Capture the cell that displays the provided text and extract its [x, y] central coordinate. 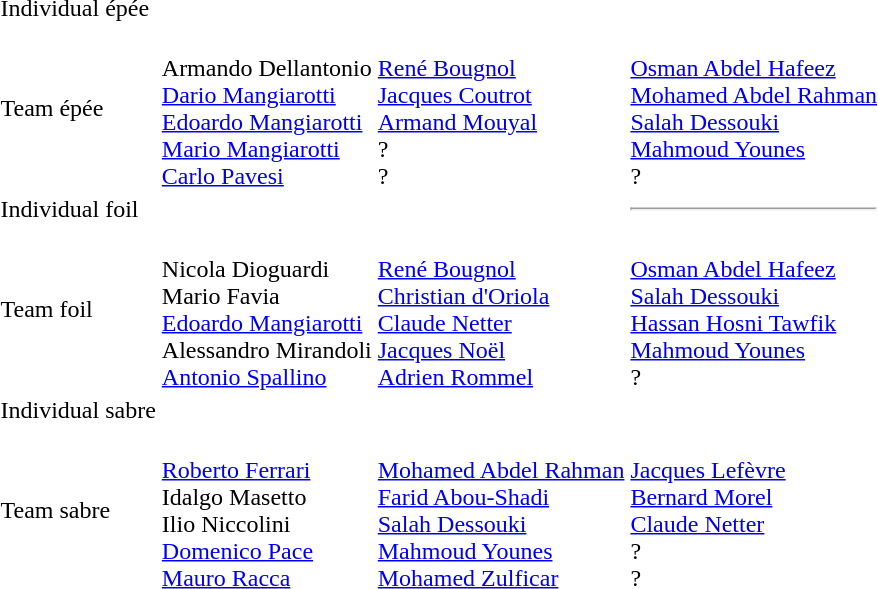
Nicola DioguardiMario FaviaEdoardo MangiarottiAlessandro MirandoliAntonio Spallino [266, 310]
René BougnolJacques CoutrotArmand Mouyal?? [501, 108]
René BougnolChristian d'OriolaClaude NetterJacques NoëlAdrien Rommel [501, 310]
Armando DellantonioDario MangiarottiEdoardo MangiarottiMario MangiarottiCarlo Pavesi [266, 108]
